Detect which cell encompasses the target text, then output its [X, Y] center coordinate. 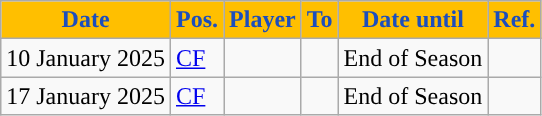
Player [263, 20]
17 January 2025 [86, 96]
Pos. [196, 20]
Date [86, 20]
To [320, 20]
Date until [413, 20]
Ref. [514, 20]
10 January 2025 [86, 58]
